Scan for the cell matching the given text and deliver its (x, y) coordinate at center. 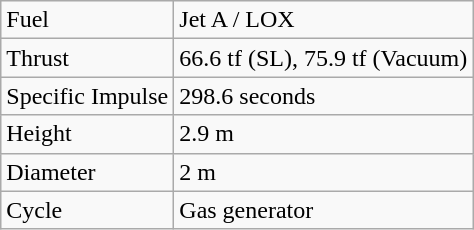
2 m (324, 172)
66.6 tf (SL), 75.9 tf (Vacuum) (324, 58)
Thrust (88, 58)
Fuel (88, 20)
298.6 seconds (324, 96)
Cycle (88, 210)
Gas generator (324, 210)
Diameter (88, 172)
Height (88, 134)
2.9 m (324, 134)
Jet A / LOX (324, 20)
Specific Impulse (88, 96)
